Provide the (X, Y) coordinate of the cell's center where the given text is located.  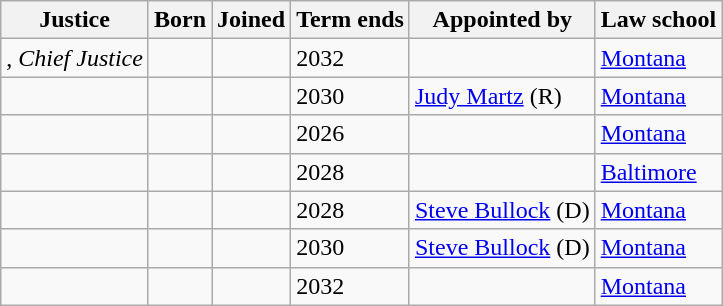
, Chief Justice (75, 58)
2026 (350, 134)
Term ends (350, 20)
Law school (658, 20)
Judy Martz (R) (502, 96)
Baltimore (658, 172)
Born (180, 20)
Joined (252, 20)
Appointed by (502, 20)
Justice (75, 20)
